Pinpoint the cell where the given text exists, returning its (x, y) midpoint coordinate. 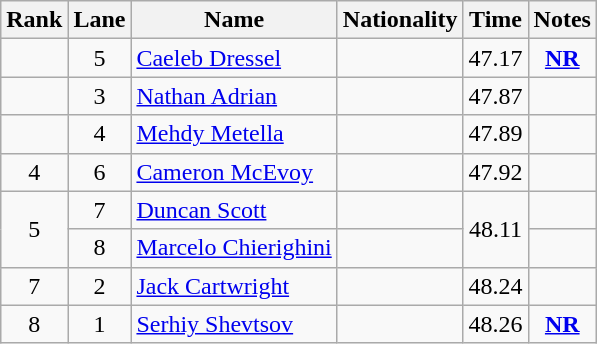
Name (234, 20)
Nathan Adrian (234, 96)
Jack Cartwright (234, 286)
Notes (562, 20)
47.92 (496, 172)
Nationality (400, 20)
2 (100, 286)
48.26 (496, 324)
47.17 (496, 58)
Mehdy Metella (234, 134)
1 (100, 324)
Caeleb Dressel (234, 58)
48.11 (496, 229)
Rank (34, 20)
Marcelo Chierighini (234, 248)
47.87 (496, 96)
Lane (100, 20)
47.89 (496, 134)
Time (496, 20)
3 (100, 96)
48.24 (496, 286)
Cameron McEvoy (234, 172)
Serhiy Shevtsov (234, 324)
Duncan Scott (234, 210)
6 (100, 172)
